Capture the cell that displays the provided text and extract its (X, Y) central coordinate. 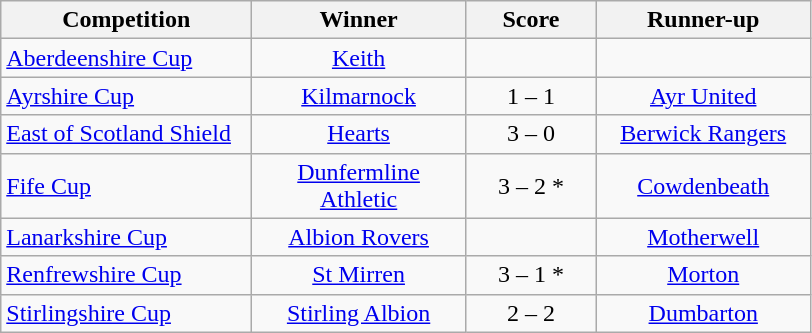
Score (530, 20)
Albion Rovers (359, 237)
Renfrewshire Cup (126, 275)
Ayrshire Cup (126, 96)
Dunfermline Athletic (359, 186)
East of Scotland Shield (126, 134)
3 – 1 * (530, 275)
Keith (359, 58)
Hearts (359, 134)
Aberdeenshire Cup (126, 58)
Motherwell (703, 237)
Morton (703, 275)
2 – 2 (530, 313)
Stirlingshire Cup (126, 313)
Dumbarton (703, 313)
Berwick Rangers (703, 134)
Runner-up (703, 20)
Fife Cup (126, 186)
Lanarkshire Cup (126, 237)
Winner (359, 20)
Kilmarnock (359, 96)
3 – 0 (530, 134)
Stirling Albion (359, 313)
Ayr United (703, 96)
St Mirren (359, 275)
Competition (126, 20)
1 – 1 (530, 96)
3 – 2 * (530, 186)
Cowdenbeath (703, 186)
